Locate the cell with the specified text and output its (X, Y) center coordinate. 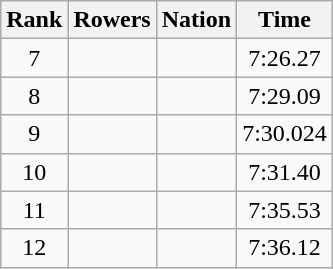
12 (34, 248)
Rank (34, 20)
7 (34, 58)
7:31.40 (285, 172)
7:36.12 (285, 248)
7:26.27 (285, 58)
7:35.53 (285, 210)
Nation (196, 20)
Rowers (112, 20)
7:29.09 (285, 96)
8 (34, 96)
9 (34, 134)
11 (34, 210)
10 (34, 172)
7:30.024 (285, 134)
Time (285, 20)
